From the cell containing the given text, extract its center point as [X, Y] coordinate. 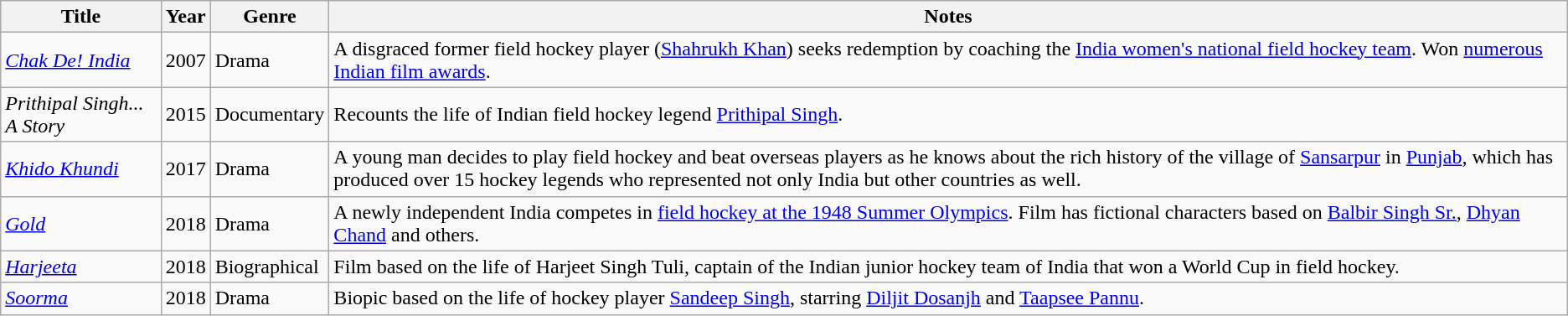
Recounts the life of Indian field hockey legend Prithipal Singh. [948, 114]
Chak De! India [80, 60]
Year [186, 17]
Harjeeta [80, 267]
2007 [186, 60]
Gold [80, 223]
Biopic based on the life of hockey player Sandeep Singh, starring Diljit Dosanjh and Taapsee Pannu. [948, 298]
Soorma [80, 298]
Khido Khundi [80, 169]
Notes [948, 17]
Title [80, 17]
Biographical [270, 267]
Prithipal Singh... A Story [80, 114]
2017 [186, 169]
2015 [186, 114]
Genre [270, 17]
Documentary [270, 114]
Film based on the life of Harjeet Singh Tuli, captain of the Indian junior hockey team of India that won a World Cup in field hockey. [948, 267]
